For the text-containing cell, return its midpoint in [X, Y] coordinate format. 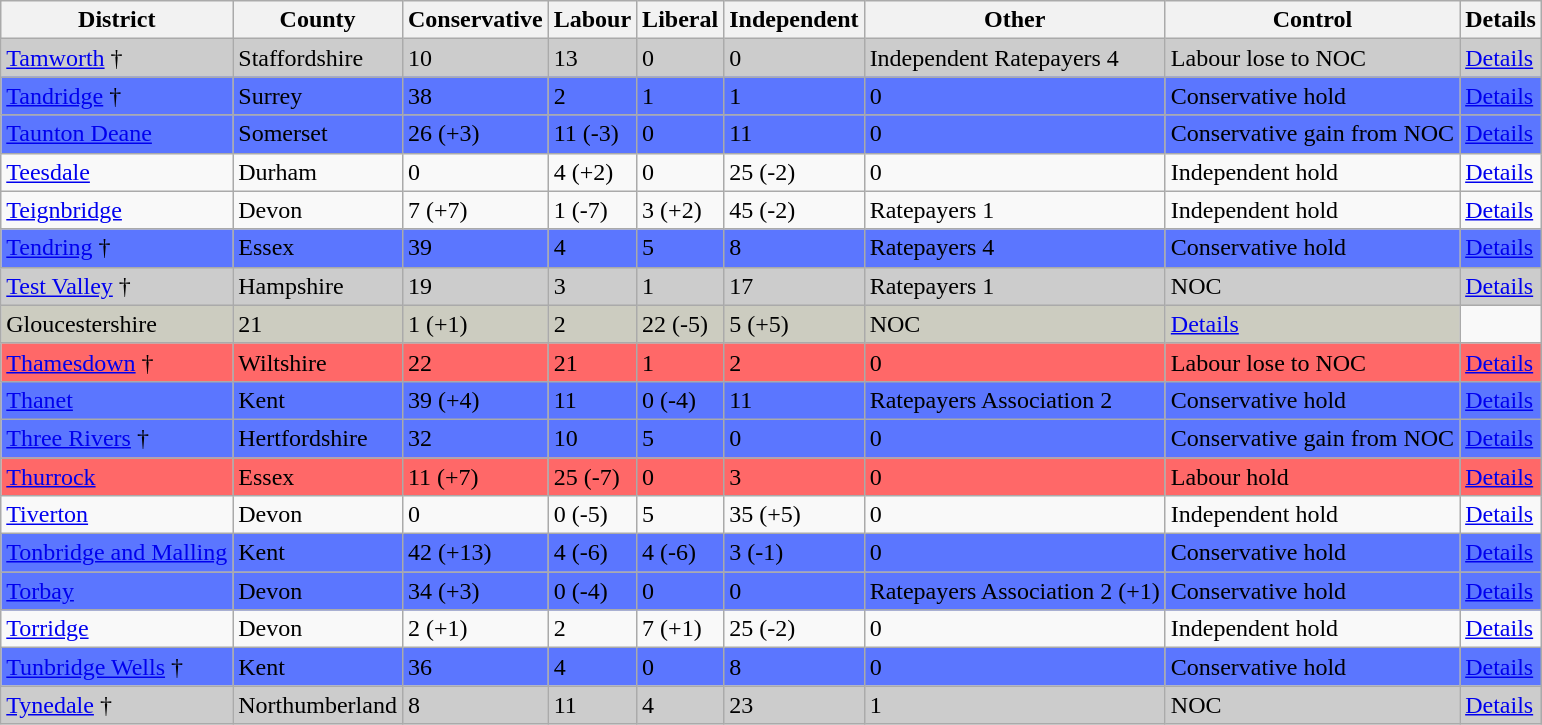
Torridge [117, 629]
2 (+1) [475, 629]
Thurrock [117, 477]
39 (+4) [475, 400]
Liberal [680, 20]
25 (-7) [592, 477]
17 [794, 286]
36 [475, 667]
Thanet [117, 400]
Independent [794, 20]
Hampshire [318, 286]
1 (+1) [475, 324]
District [117, 20]
Control [1312, 20]
35 (+5) [794, 515]
Teesdale [117, 172]
11 (-3) [592, 134]
0 (-5) [592, 515]
Northumberland [318, 705]
Independent Ratepayers 4 [1014, 58]
3 (-1) [794, 553]
5 (+5) [794, 324]
Labour [592, 20]
Gloucestershire [117, 324]
7 (+1) [680, 629]
13 [592, 58]
Hertfordshire [318, 438]
22 (-5) [680, 324]
Ratepayers Association 2 [1014, 400]
Other [1014, 20]
4 (+2) [592, 172]
Labour hold [1312, 477]
42 (+13) [475, 553]
19 [475, 286]
Test Valley † [117, 286]
45 (-2) [794, 210]
7 (+7) [475, 210]
Torbay [117, 591]
Taunton Deane [117, 134]
23 [794, 705]
11 (+7) [475, 477]
Teignbridge [117, 210]
22 [475, 362]
Wiltshire [318, 362]
Ratepayers Association 2 (+1) [1014, 591]
26 (+3) [475, 134]
32 [475, 438]
County [318, 20]
Three Rivers † [117, 438]
Tendring † [117, 248]
Tunbridge Wells † [117, 667]
38 [475, 96]
Surrey [318, 96]
Tynedale † [117, 705]
Tandridge † [117, 96]
1 (-7) [592, 210]
Durham [318, 172]
Staffordshire [318, 58]
39 [475, 248]
34 (+3) [475, 591]
Somerset [318, 134]
3 (+2) [680, 210]
Ratepayers 4 [1014, 248]
Thamesdown † [117, 362]
Tonbridge and Malling [117, 553]
Conservative [475, 20]
Tamworth † [117, 58]
Tiverton [117, 515]
